From the cell containing the given text, extract its center point as (X, Y) coordinate. 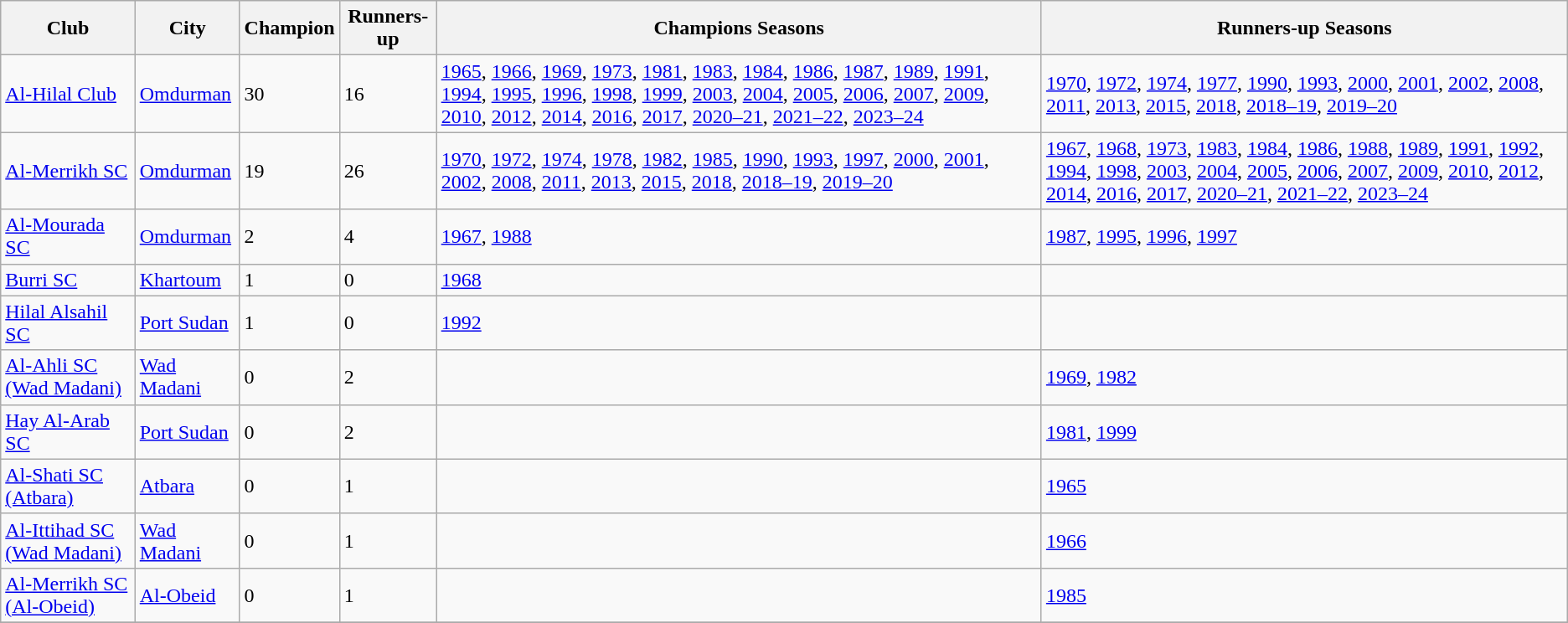
City (188, 28)
Al-Shati SC (Atbara) (68, 486)
1966 (1304, 541)
Al-Merrikh SC (Al-Obeid) (68, 595)
Al-Ahli SC (Wad Madani) (68, 377)
1968 (739, 280)
16 (388, 94)
19 (290, 171)
1970, 1972, 1974, 1978, 1982, 1985, 1990, 1993, 1997, 2000, 2001, 2002, 2008, 2011, 2013, 2015, 2018, 2018–19, 2019–20 (739, 171)
1967, 1988 (739, 236)
30 (290, 94)
1969, 1982 (1304, 377)
Al-Mourada SC (68, 236)
4 (388, 236)
Champions Seasons (739, 28)
Atbara (188, 486)
Burri SC (68, 280)
1981, 1999 (1304, 432)
1992 (739, 323)
Al-Obeid (188, 595)
Hilal Alsahil SC (68, 323)
Runners-up Seasons (1304, 28)
Club (68, 28)
Champion (290, 28)
1987, 1995, 1996, 1997 (1304, 236)
1985 (1304, 595)
Hay Al-Arab SC (68, 432)
Al-Merrikh SC (68, 171)
Al-Hilal Club (68, 94)
26 (388, 171)
Runners-up (388, 28)
Khartoum (188, 280)
1970, 1972, 1974, 1977, 1990, 1993, 2000, 2001, 2002, 2008, 2011, 2013, 2015, 2018, 2018–19, 2019–20 (1304, 94)
Al-Ittihad SC (Wad Madani) (68, 541)
1965 (1304, 486)
